Find where the given text appears and provide that cell's center as (x, y) coordinate. 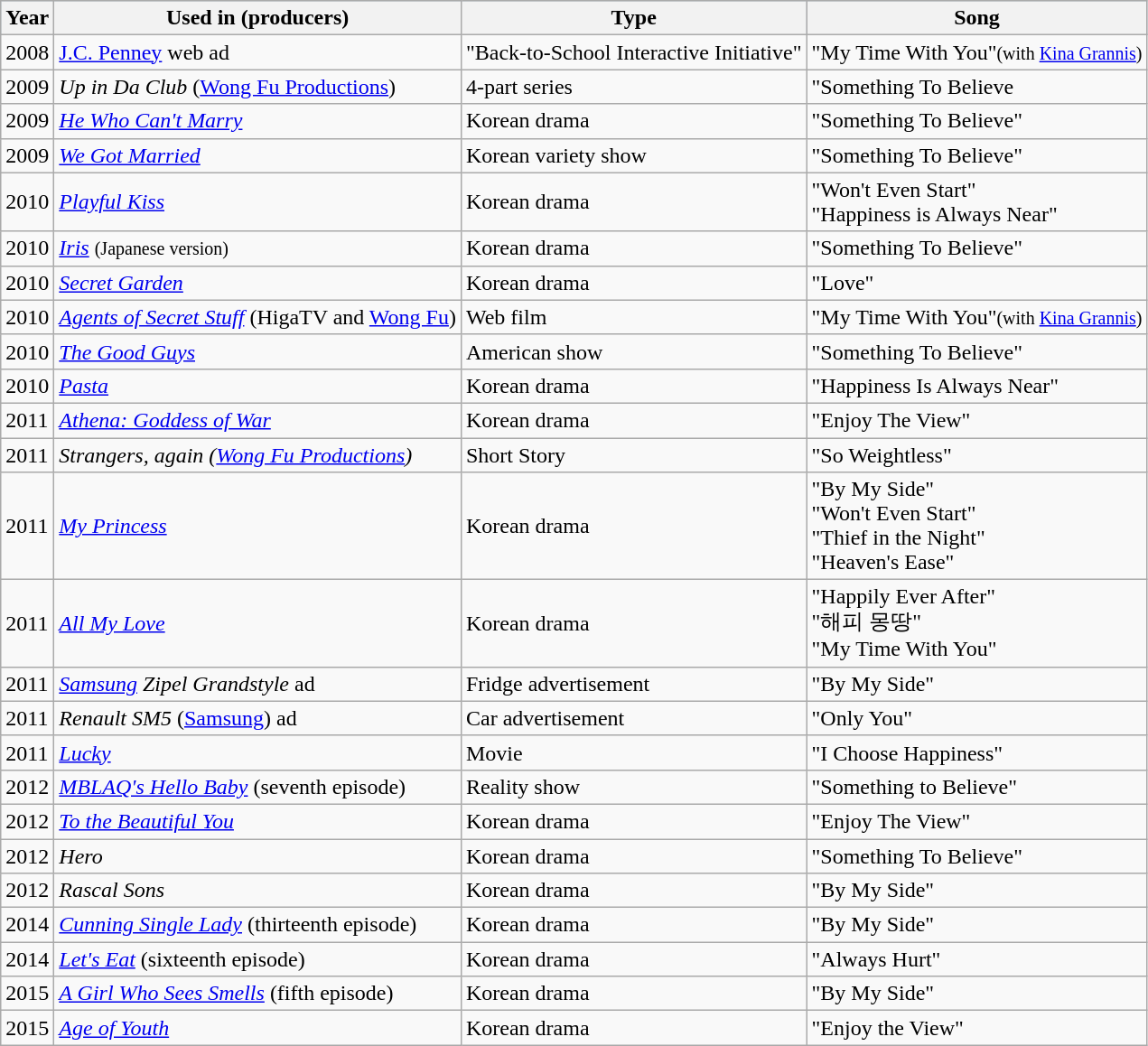
Lucky (258, 752)
Fridge advertisement (634, 684)
Type (634, 18)
Let's Eat (sixteenth episode) (258, 959)
"By My Side""Won't Even Start""Thief in the Night""Heaven's Ease" (977, 526)
"I Choose Happiness" (977, 752)
"Only You" (977, 718)
Iris (Japanese version) (258, 248)
"So Weightless" (977, 454)
4-part series (634, 87)
Playful Kiss (258, 202)
"Happiness Is Always Near" (977, 386)
A Girl Who Sees Smells (fifth episode) (258, 994)
Movie (634, 752)
Athena: Goddess of War (258, 420)
Korean variety show (634, 155)
"Something to Believe" (977, 787)
Strangers, again (Wong Fu Productions) (258, 454)
Short Story (634, 454)
"Back-to-School Interactive Initiative" (634, 52)
My Princess (258, 526)
J.C. Penney web ad (258, 52)
The Good Guys (258, 351)
Year (27, 18)
American show (634, 351)
He Who Can't Marry (258, 121)
Reality show (634, 787)
Up in Da Club (Wong Fu Productions) (258, 87)
Cunning Single Lady (thirteenth episode) (258, 925)
Hero (258, 855)
"Always Hurt" (977, 959)
All My Love (258, 623)
Pasta (258, 386)
Agents of Secret Stuff (HigaTV and Wong Fu) (258, 317)
"Love" (977, 283)
"Enjoy the View" (977, 1028)
Web film (634, 317)
"Something To Believe (977, 87)
2008 (27, 52)
"Won't Even Start" "Happiness is Always Near" (977, 202)
Car advertisement (634, 718)
Renault SM5 (Samsung) ad (258, 718)
MBLAQ's Hello Baby (seventh episode) (258, 787)
"Happily Ever After""해피 몽땅""My Time With You" (977, 623)
Song (977, 18)
To the Beautiful You (258, 821)
Secret Garden (258, 283)
Age of Youth (258, 1028)
Rascal Sons (258, 891)
Samsung Zipel Grandstyle ad (258, 684)
We Got Married (258, 155)
Used in (producers) (258, 18)
